Pinpoint the cell where the given text exists, returning its (x, y) midpoint coordinate. 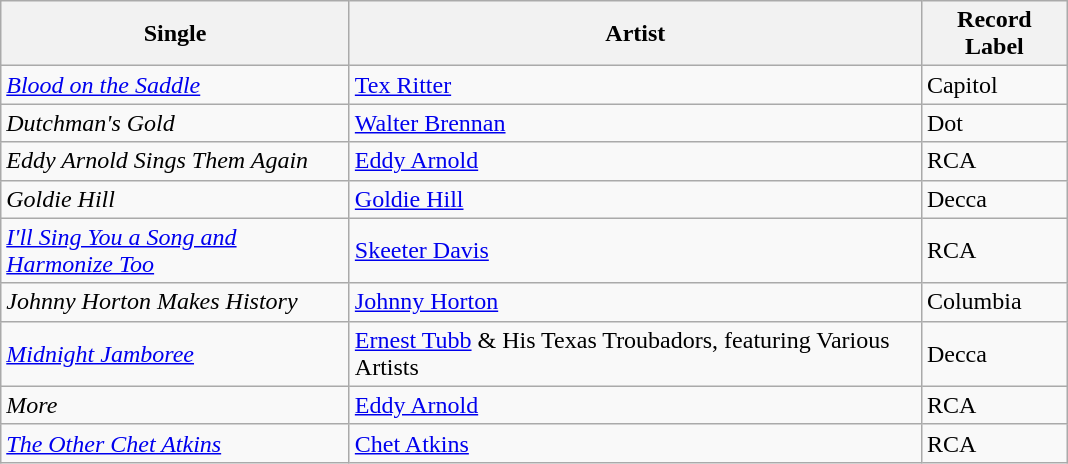
Dutchman's Gold (176, 123)
Single (176, 34)
Dot (994, 123)
Columbia (994, 302)
Artist (635, 34)
Chet Atkins (635, 443)
Tex Ritter (635, 85)
Johnny Horton Makes History (176, 302)
Capitol (994, 85)
Walter Brennan (635, 123)
Ernest Tubb & His Texas Troubadors, featuring Various Artists (635, 354)
Johnny Horton (635, 302)
Record Label (994, 34)
Midnight Jamboree (176, 354)
I'll Sing You a Song and Harmonize Too (176, 250)
Eddy Arnold Sings Them Again (176, 161)
More (176, 405)
The Other Chet Atkins (176, 443)
Blood on the Saddle (176, 85)
Skeeter Davis (635, 250)
